Search for the cell housing the specified text and yield its (x, y) center coordinate. 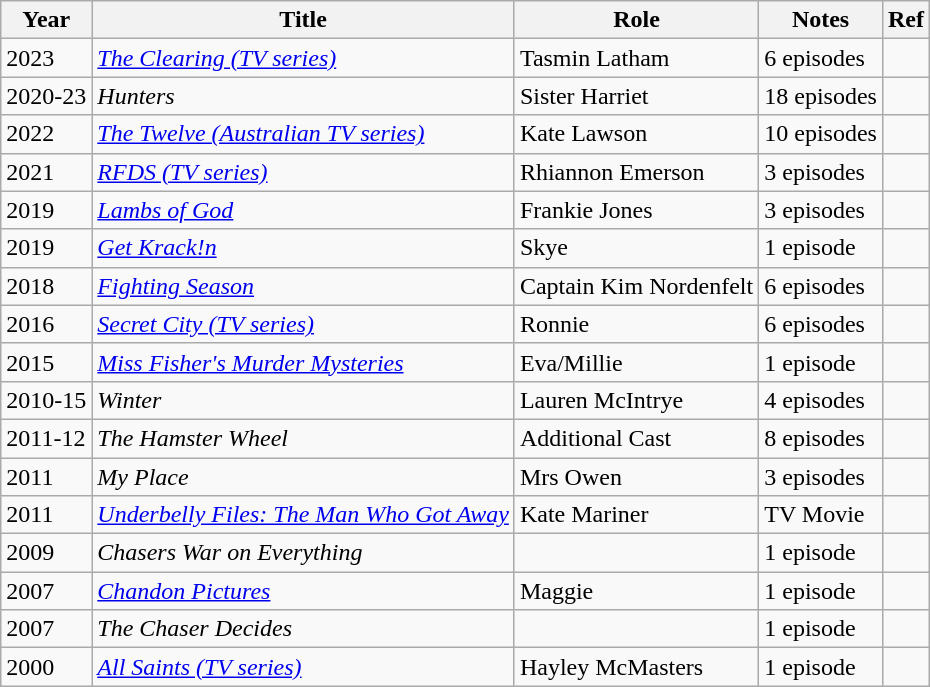
Tasmin Latham (636, 58)
Captain Kim Nordenfelt (636, 286)
Ref (906, 20)
2010-15 (46, 400)
2022 (46, 134)
TV Movie (821, 515)
Notes (821, 20)
2015 (46, 362)
2021 (46, 172)
2009 (46, 553)
The Twelve (Australian TV series) (304, 134)
Hayley McMasters (636, 667)
2020-23 (46, 96)
Mrs Owen (636, 477)
Rhiannon Emerson (636, 172)
Additional Cast (636, 438)
2011-12 (46, 438)
My Place (304, 477)
Hunters (304, 96)
8 episodes (821, 438)
The Clearing (TV series) (304, 58)
RFDS (TV series) (304, 172)
Skye (636, 248)
Ronnie (636, 324)
The Hamster Wheel (304, 438)
Fighting Season (304, 286)
Sister Harriet (636, 96)
Title (304, 20)
Miss Fisher's Murder Mysteries (304, 362)
Lambs of God (304, 210)
2016 (46, 324)
Frankie Jones (636, 210)
Kate Mariner (636, 515)
10 episodes (821, 134)
All Saints (TV series) (304, 667)
Year (46, 20)
The Chaser Decides (304, 629)
2023 (46, 58)
Eva/Millie (636, 362)
Get Krack!n (304, 248)
Kate Lawson (636, 134)
Chandon Pictures (304, 591)
2018 (46, 286)
Secret City (TV series) (304, 324)
Winter (304, 400)
18 episodes (821, 96)
Maggie (636, 591)
Role (636, 20)
Underbelly Files: The Man Who Got Away (304, 515)
Lauren McIntrye (636, 400)
4 episodes (821, 400)
2000 (46, 667)
Chasers War on Everything (304, 553)
